Capture the cell that displays the provided text and extract its (x, y) central coordinate. 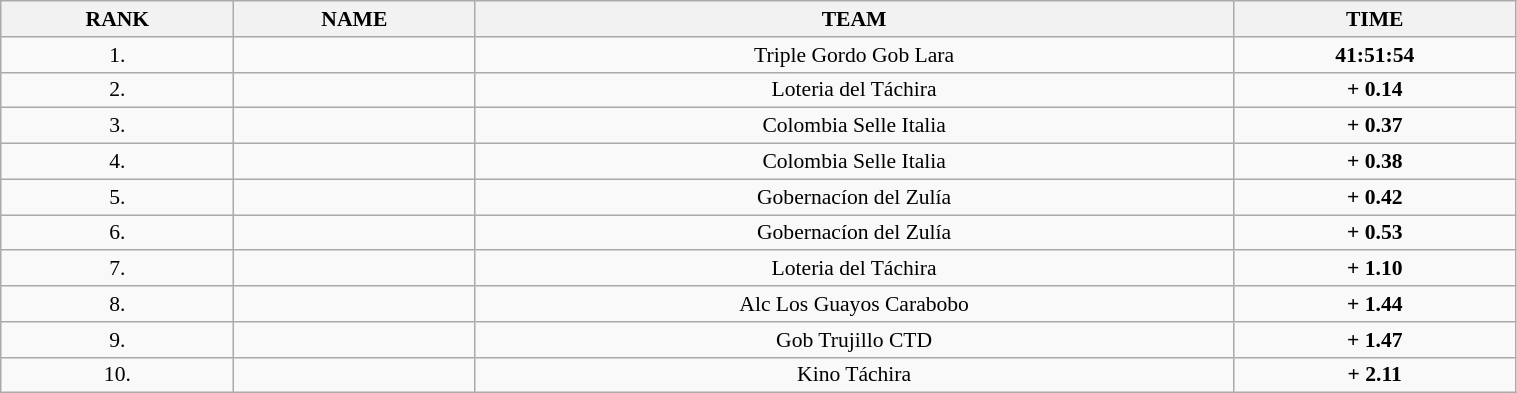
+ 0.37 (1374, 126)
9. (118, 340)
10. (118, 375)
3. (118, 126)
8. (118, 304)
Alc Los Guayos Carabobo (854, 304)
+ 0.14 (1374, 90)
+ 0.53 (1374, 233)
Triple Gordo Gob Lara (854, 55)
+ 1.47 (1374, 340)
1. (118, 55)
NAME (354, 19)
7. (118, 269)
+ 2.11 (1374, 375)
TEAM (854, 19)
RANK (118, 19)
2. (118, 90)
TIME (1374, 19)
+ 1.44 (1374, 304)
Kino Táchira (854, 375)
+ 0.38 (1374, 162)
Gob Trujillo CTD (854, 340)
5. (118, 197)
4. (118, 162)
+ 0.42 (1374, 197)
41:51:54 (1374, 55)
+ 1.10 (1374, 269)
6. (118, 233)
